For the text-containing cell, return its midpoint in [X, Y] coordinate format. 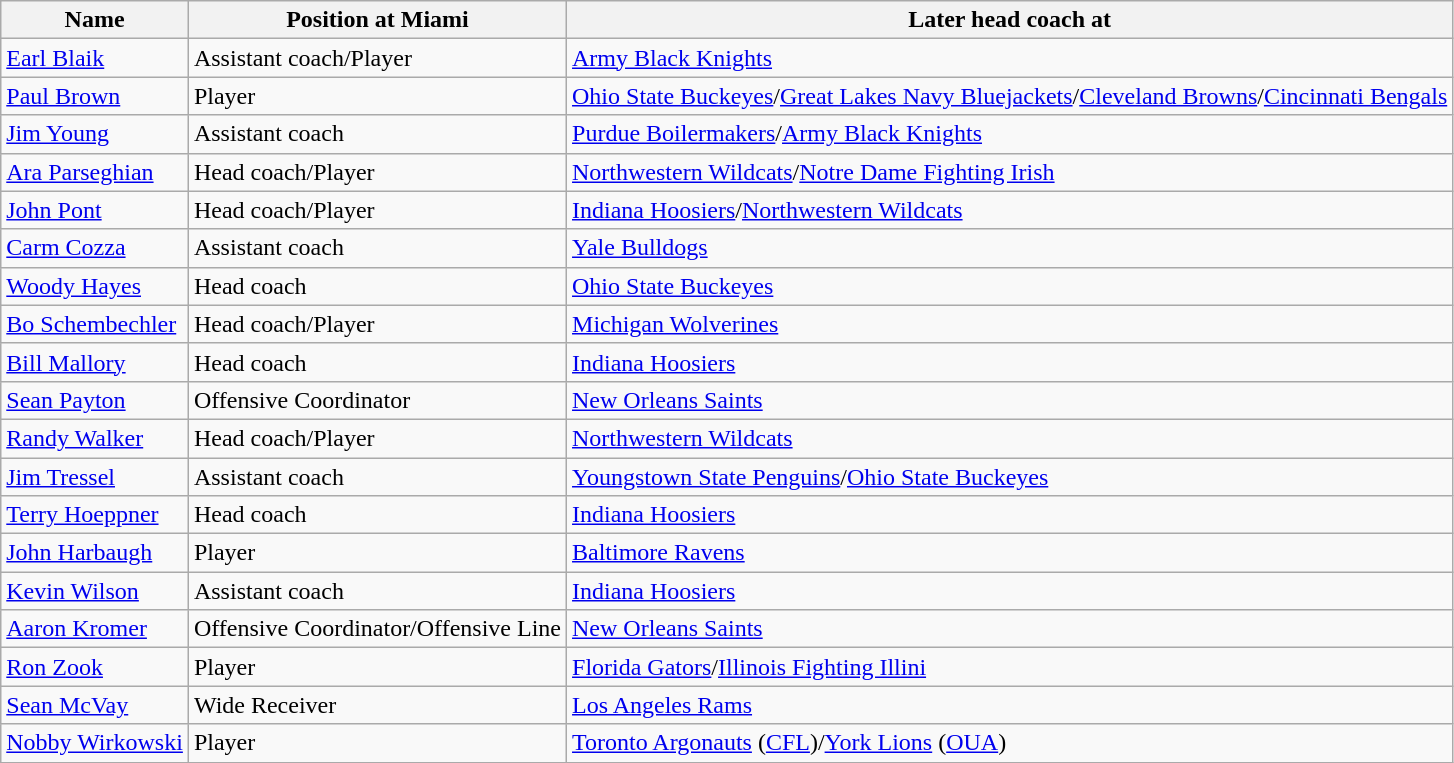
Jim Young [95, 134]
Later head coach at [1010, 20]
Earl Blaik [95, 58]
Army Black Knights [1010, 58]
Nobby Wirkowski [95, 743]
Ohio State Buckeyes [1010, 286]
Bo Schembechler [95, 324]
Yale Bulldogs [1010, 248]
Name [95, 20]
Florida Gators/Illinois Fighting Illini [1010, 667]
Ohio State Buckeyes/Great Lakes Navy Bluejackets/Cleveland Browns/Cincinnati Bengals [1010, 96]
Carm Cozza [95, 248]
Youngstown State Penguins/Ohio State Buckeyes [1010, 477]
Woody Hayes [95, 286]
Bill Mallory [95, 362]
Wide Receiver [377, 705]
Position at Miami [377, 20]
Jim Tressel [95, 477]
Toronto Argonauts (CFL)/York Lions (OUA) [1010, 743]
John Harbaugh [95, 553]
Offensive Coordinator [377, 400]
Sean McVay [95, 705]
Los Angeles Rams [1010, 705]
Ara Parseghian [95, 172]
Indiana Hoosiers/Northwestern Wildcats [1010, 210]
Aaron Kromer [95, 629]
Randy Walker [95, 438]
Assistant coach/Player [377, 58]
Ron Zook [95, 667]
Northwestern Wildcats/Notre Dame Fighting Irish [1010, 172]
Purdue Boilermakers/Army Black Knights [1010, 134]
Kevin Wilson [95, 591]
Offensive Coordinator/Offensive Line [377, 629]
John Pont [95, 210]
Sean Payton [95, 400]
Baltimore Ravens [1010, 553]
Northwestern Wildcats [1010, 438]
Paul Brown [95, 96]
Terry Hoeppner [95, 515]
Michigan Wolverines [1010, 324]
